Find where the given text appears and provide that cell's center as (X, Y) coordinate. 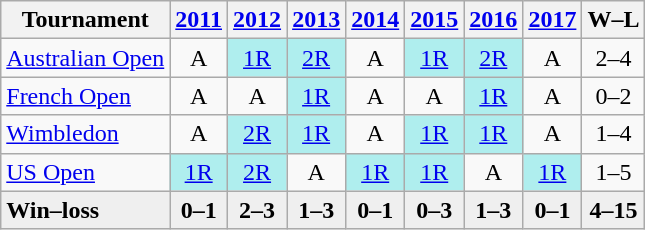
2012 (258, 20)
2014 (376, 20)
2013 (316, 20)
2016 (494, 20)
1–5 (614, 172)
2015 (434, 20)
US Open (86, 172)
Australian Open (86, 58)
Tournament (86, 20)
1–4 (614, 134)
Wimbledon (86, 134)
2011 (199, 20)
4–15 (614, 210)
2–3 (258, 210)
French Open (86, 96)
0–2 (614, 96)
2–4 (614, 58)
0–3 (434, 210)
W–L (614, 20)
2017 (552, 20)
Win–loss (86, 210)
